Provide the (X, Y) coordinate of the cell's center where the given text is located.  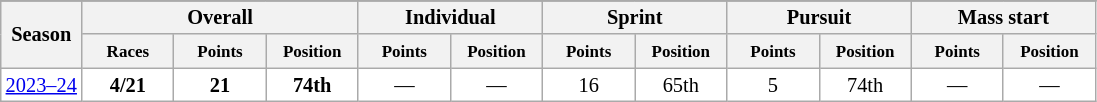
21 (220, 85)
2023–24 (42, 85)
Races (128, 51)
65th (681, 85)
Individual (450, 17)
4/21 (128, 85)
Overall (220, 17)
Sprint (635, 17)
16 (589, 85)
Pursuit (819, 17)
Mass start (1003, 17)
5 (773, 85)
Season (42, 34)
